Return (X, Y) of the center of cell containing provided text 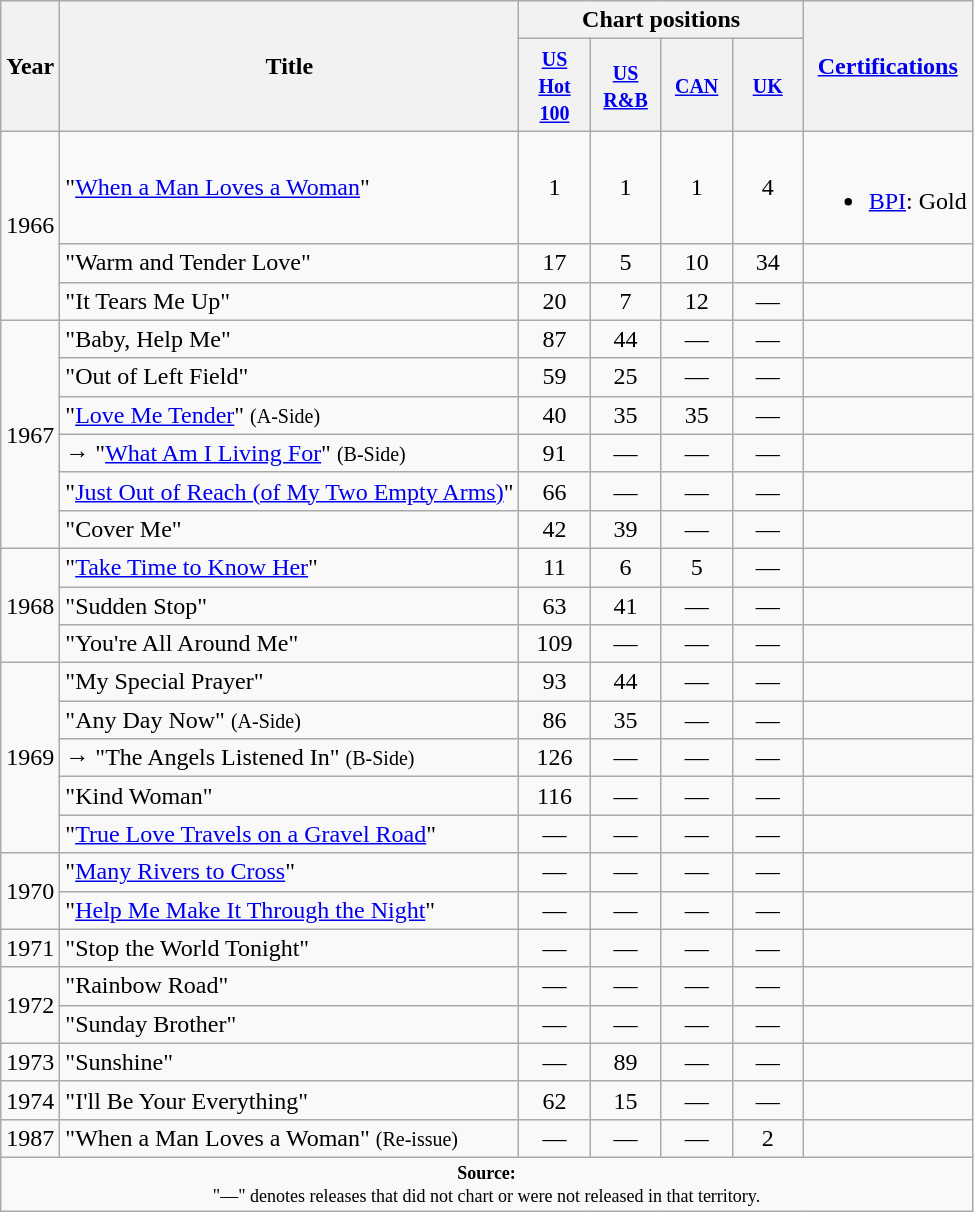
Chart positions (661, 20)
109 (554, 644)
1971 (30, 948)
"You're All Around Me" (290, 644)
Certifications (888, 66)
"When a Man Loves a Woman" (290, 188)
→ "The Angels Listened In" (B-Side) (290, 758)
2 (768, 1138)
17 (554, 263)
15 (626, 1100)
"It Tears Me Up" (290, 301)
116 (554, 796)
1972 (30, 1005)
"Baby, Help Me" (290, 339)
"Love Me Tender" (A-Side) (290, 415)
"My Special Prayer" (290, 682)
11 (554, 567)
US R&B (626, 85)
7 (626, 301)
"Just Out of Reach (of My Two Empty Arms)" (290, 491)
4 (768, 188)
"I'll Be Your Everything" (290, 1100)
6 (626, 567)
25 (626, 377)
39 (626, 529)
12 (696, 301)
40 (554, 415)
1967 (30, 434)
41 (626, 605)
1966 (30, 226)
US Hot 100 (554, 85)
"Cover Me" (290, 529)
Source: "—" denotes releases that did not chart or were not released in that territory. (487, 1184)
59 (554, 377)
"Stop the World Tonight" (290, 948)
63 (554, 605)
"Many Rivers to Cross" (290, 872)
UK (768, 85)
BPI: Gold (888, 188)
126 (554, 758)
Title (290, 66)
"Any Day Now" (A-Side) (290, 720)
1987 (30, 1138)
"Rainbow Road" (290, 986)
"Warm and Tender Love" (290, 263)
66 (554, 491)
42 (554, 529)
"Sudden Stop" (290, 605)
"Sunday Brother" (290, 1024)
86 (554, 720)
"True Love Travels on a Gravel Road" (290, 834)
89 (626, 1062)
62 (554, 1100)
1970 (30, 891)
1974 (30, 1100)
1969 (30, 758)
CAN (696, 85)
"Kind Woman" (290, 796)
"Take Time to Know Her" (290, 567)
34 (768, 263)
91 (554, 453)
10 (696, 263)
87 (554, 339)
"Help Me Make It Through the Night" (290, 910)
"Sunshine" (290, 1062)
"When a Man Loves a Woman" (Re-issue) (290, 1138)
Year (30, 66)
1973 (30, 1062)
"Out of Left Field" (290, 377)
→ "What Am I Living For" (B-Side) (290, 453)
1968 (30, 605)
20 (554, 301)
93 (554, 682)
